Scan for the cell matching the given text and deliver its [x, y] coordinate at center. 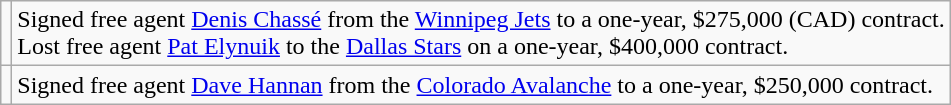
Signed free agent Dave Hannan from the Colorado Avalanche to a one-year, $250,000 contract. [481, 85]
